Scan for the cell matching the given text and deliver its [x, y] coordinate at center. 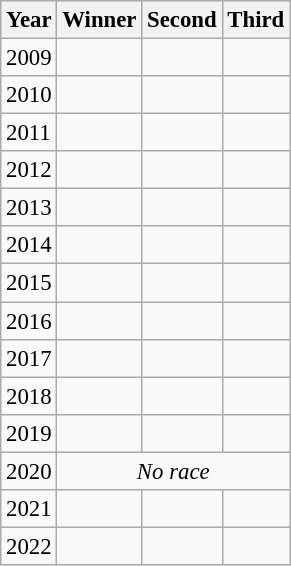
2010 [29, 95]
Winner [100, 20]
2022 [29, 546]
Second [182, 20]
No race [174, 471]
Third [256, 20]
2016 [29, 321]
2009 [29, 58]
Year [29, 20]
2014 [29, 245]
2021 [29, 509]
2012 [29, 170]
2013 [29, 208]
2020 [29, 471]
2017 [29, 358]
2015 [29, 283]
2011 [29, 133]
2019 [29, 433]
2018 [29, 396]
